Determine the [X, Y] coordinate at the center of the cell enclosing the given text.  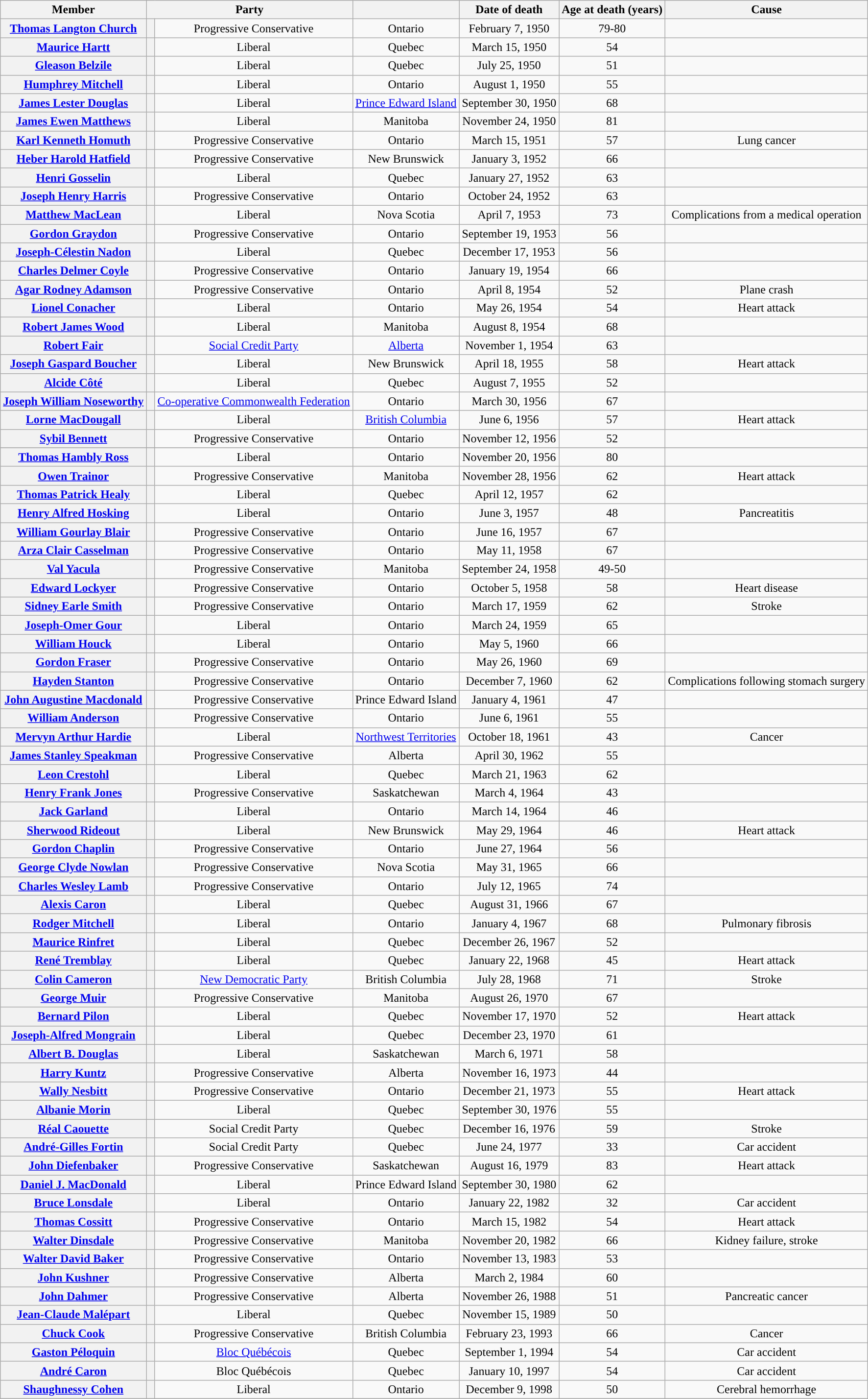
71 [612, 979]
Member [73, 10]
March 14, 1964 [509, 811]
June 3, 1957 [509, 513]
August 26, 1970 [509, 998]
Albert B. Douglas [73, 1054]
April 8, 1954 [509, 289]
André Caron [73, 1371]
January 4, 1967 [509, 923]
Sherwood Rideout [73, 830]
Bruce Lonsdale [73, 1203]
Gordon Graydon [73, 234]
Alcide Côté [73, 383]
November 13, 1983 [509, 1259]
Walter David Baker [73, 1259]
Rodger Mitchell [73, 923]
Edward Lockyer [73, 588]
December 16, 1976 [509, 1128]
John Diefenbaker [73, 1166]
March 24, 1959 [509, 625]
Pulmonary fibrosis [767, 923]
Shaughnessy Cohen [73, 1389]
65 [612, 625]
September 30, 1950 [509, 103]
Hayden Stanton [73, 681]
March 2, 1984 [509, 1278]
Joseph Gaspard Boucher [73, 364]
Heber Harold Hatfield [73, 159]
73 [612, 215]
Gordon Fraser [73, 662]
83 [612, 1166]
August 31, 1966 [509, 905]
Robert James Wood [73, 327]
March 15, 1950 [509, 47]
Cause [767, 10]
Complications from a medical operation [767, 215]
March 15, 1982 [509, 1222]
February 7, 1950 [509, 28]
44 [612, 1072]
September 24, 1958 [509, 569]
Pancreatitis [767, 513]
April 12, 1957 [509, 494]
Albanie Morin [73, 1110]
Owen Trainor [73, 476]
John Kushner [73, 1278]
Karl Kenneth Homuth [73, 140]
Thomas Langton Church [73, 28]
April 18, 1955 [509, 364]
Chuck Cook [73, 1333]
March 4, 1964 [509, 793]
June 24, 1977 [509, 1147]
June 16, 1957 [509, 531]
Walter Dinsdale [73, 1240]
Bernard Pilon [73, 1016]
81 [612, 121]
May 5, 1960 [509, 644]
32 [612, 1203]
Maurice Hartt [73, 47]
November 16, 1973 [509, 1072]
January 22, 1982 [509, 1203]
December 9, 1998 [509, 1389]
53 [612, 1259]
45 [612, 961]
November 26, 1988 [509, 1296]
Gaston Péloquin [73, 1352]
May 26, 1954 [509, 308]
June 6, 1956 [509, 420]
Lorne MacDougall [73, 420]
June 6, 1961 [509, 718]
Henry Frank Jones [73, 793]
August 1, 1950 [509, 84]
René Tremblay [73, 961]
December 26, 1967 [509, 942]
March 17, 1959 [509, 606]
August 16, 1979 [509, 1166]
80 [612, 457]
Colin Cameron [73, 979]
74 [612, 886]
Thomas Cossitt [73, 1222]
Co-operative Commonwealth Federation [254, 401]
October 24, 1952 [509, 196]
Thomas Hambly Ross [73, 457]
November 17, 1970 [509, 1016]
Gordon Chaplin [73, 849]
December 23, 1970 [509, 1035]
November 15, 1989 [509, 1315]
William Anderson [73, 718]
March 30, 1956 [509, 401]
59 [612, 1128]
Henri Gosselin [73, 177]
December 21, 1973 [509, 1091]
January 19, 1954 [509, 271]
May 31, 1965 [509, 868]
Joseph-Célestin Nadon [73, 252]
December 7, 1960 [509, 681]
November 24, 1950 [509, 121]
Age at death (years) [612, 10]
November 1, 1954 [509, 345]
Daniel J. MacDonald [73, 1184]
Humphrey Mitchell [73, 84]
December 17, 1953 [509, 252]
Charles Delmer Coyle [73, 271]
July 28, 1968 [509, 979]
Agar Rodney Adamson [73, 289]
New Democratic Party [254, 979]
Northwest Territories [406, 737]
Alexis Caron [73, 905]
October 18, 1961 [509, 737]
33 [612, 1147]
September 30, 1976 [509, 1110]
Gleason Belzile [73, 66]
Jean-Claude Malépart [73, 1315]
Robert Fair [73, 345]
Date of death [509, 10]
September 1, 1994 [509, 1352]
John Augustine Macdonald [73, 699]
Joseph-Omer Gour [73, 625]
March 21, 1963 [509, 774]
James Stanley Speakman [73, 755]
May 29, 1964 [509, 830]
Sybil Bennett [73, 438]
Harry Kuntz [73, 1072]
October 5, 1958 [509, 588]
January 3, 1952 [509, 159]
William Houck [73, 644]
Cerebral hemorrhage [767, 1389]
Réal Caouette [73, 1128]
November 28, 1956 [509, 476]
Matthew MacLean [73, 215]
Party [250, 10]
79-80 [612, 28]
August 8, 1954 [509, 327]
Mervyn Arthur Hardie [73, 737]
60 [612, 1278]
Joseph Henry Harris [73, 196]
Kidney failure, stroke [767, 1240]
Plane crash [767, 289]
September 30, 1980 [509, 1184]
January 22, 1968 [509, 961]
49-50 [612, 569]
Henry Alfred Hosking [73, 513]
William Gourlay Blair [73, 531]
July 12, 1965 [509, 886]
Arza Clair Casselman [73, 551]
John Dahmer [73, 1296]
George Clyde Nowlan [73, 868]
May 26, 1960 [509, 662]
March 6, 1971 [509, 1054]
Thomas Patrick Healy [73, 494]
January 4, 1961 [509, 699]
November 12, 1956 [509, 438]
Heart disease [767, 588]
Leon Crestohl [73, 774]
Lionel Conacher [73, 308]
Pancreatic cancer [767, 1296]
47 [612, 699]
May 11, 1958 [509, 551]
April 30, 1962 [509, 755]
69 [612, 662]
July 25, 1950 [509, 66]
48 [612, 513]
James Ewen Matthews [73, 121]
Sidney Earle Smith [73, 606]
Val Yacula [73, 569]
Joseph William Noseworthy [73, 401]
George Muir [73, 998]
January 10, 1997 [509, 1371]
Joseph-Alfred Mongrain [73, 1035]
Wally Nesbitt [73, 1091]
André-Gilles Fortin [73, 1147]
Jack Garland [73, 811]
January 27, 1952 [509, 177]
April 7, 1953 [509, 215]
August 7, 1955 [509, 383]
June 27, 1964 [509, 849]
Complications following stomach surgery [767, 681]
September 19, 1953 [509, 234]
November 20, 1956 [509, 457]
February 23, 1993 [509, 1333]
61 [612, 1035]
Lung cancer [767, 140]
James Lester Douglas [73, 103]
March 15, 1951 [509, 140]
Maurice Rinfret [73, 942]
November 20, 1982 [509, 1240]
Charles Wesley Lamb [73, 886]
